Extract the (X, Y) coordinate from the center of the cell holding the provided text.  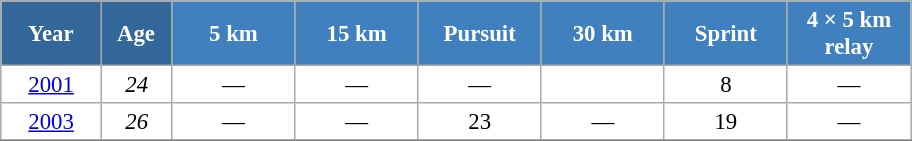
23 (480, 122)
2001 (52, 85)
Sprint (726, 34)
4 × 5 km relay (848, 34)
15 km (356, 34)
30 km (602, 34)
5 km (234, 34)
2003 (52, 122)
26 (136, 122)
24 (136, 85)
19 (726, 122)
8 (726, 85)
Age (136, 34)
Pursuit (480, 34)
Year (52, 34)
